Determine the (x, y) coordinate at the center of the cell enclosing the given text.  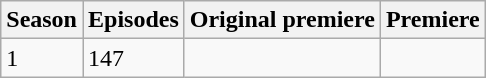
Original premiere (282, 20)
Premiere (432, 20)
1 (42, 58)
Season (42, 20)
Episodes (133, 20)
147 (133, 58)
